Scan for the cell matching the given text and deliver its [x, y] coordinate at center. 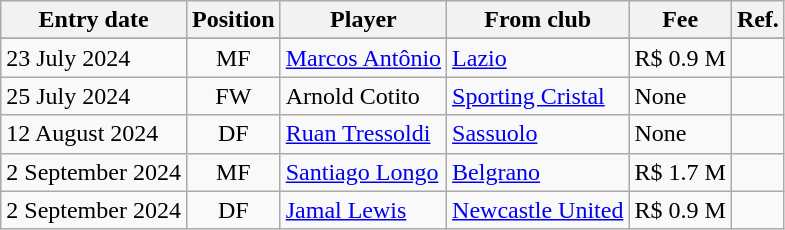
From club [538, 20]
Santiago Longo [363, 172]
Entry date [94, 20]
Position [233, 20]
Lazio [538, 58]
R$ 1.7 M [680, 172]
Arnold Cotito [363, 96]
Belgrano [538, 172]
Sassuolo [538, 134]
Ruan Tressoldi [363, 134]
Jamal Lewis [363, 210]
23 July 2024 [94, 58]
25 July 2024 [94, 96]
Sporting Cristal [538, 96]
Fee [680, 20]
12 August 2024 [94, 134]
FW [233, 96]
Marcos Antônio [363, 58]
Newcastle United [538, 210]
Player [363, 20]
Ref. [758, 20]
